Scan for the cell matching the given text and deliver its [X, Y] coordinate at center. 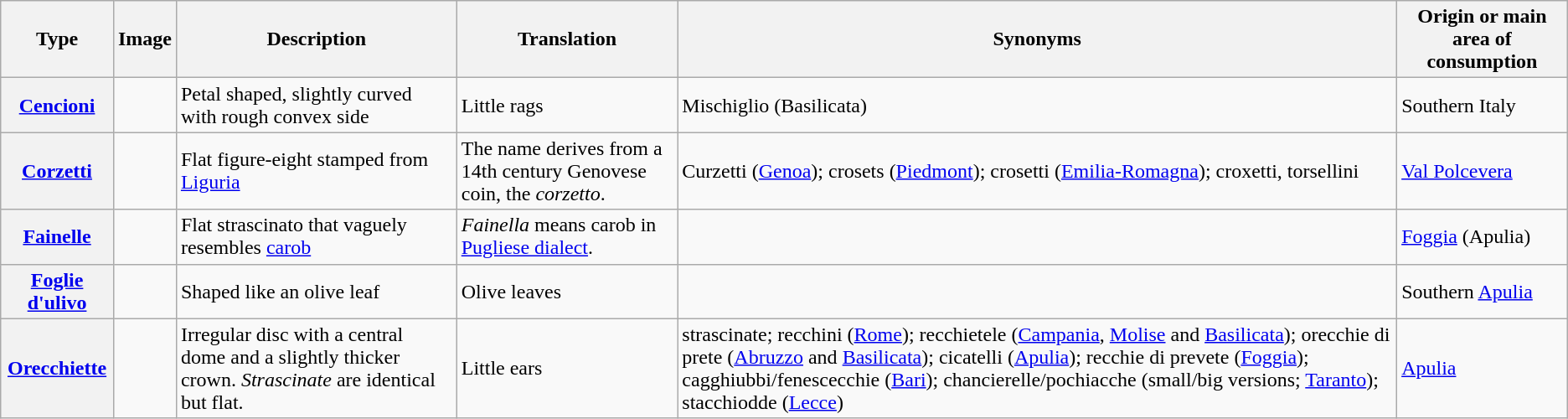
Olive leaves [567, 292]
Synonyms [1037, 39]
Image [144, 39]
Cencioni [57, 106]
Mischiglio (Basilicata) [1037, 106]
Corzetti [57, 171]
Irregular disc with a central dome and a slightly thicker crown. Strascinate are identical but flat. [317, 369]
Southern Italy [1483, 106]
Flat figure-eight stamped from Liguria [317, 171]
The name derives from a 14th century Genovese coin, the corzetto. [567, 171]
Origin or main area of consumption [1483, 39]
Little ears [567, 369]
Petal shaped, slightly curved with rough convex side [317, 106]
Little rags [567, 106]
Fainella means carob in Pugliese dialect. [567, 236]
Val Polcevera [1483, 171]
Translation [567, 39]
Southern Apulia [1483, 292]
Foggia (Apulia) [1483, 236]
Apulia [1483, 369]
Description [317, 39]
Curzetti (Genoa); crosets (Piedmont); crosetti (Emilia-Romagna); croxetti, torsellini [1037, 171]
Type [57, 39]
Flat strascinato that vaguely resembles carob [317, 236]
Foglie d'ulivo [57, 292]
Fainelle [57, 236]
Orecchiette [57, 369]
Shaped like an olive leaf [317, 292]
